Pinpoint the cell where the given text exists, returning its [x, y] midpoint coordinate. 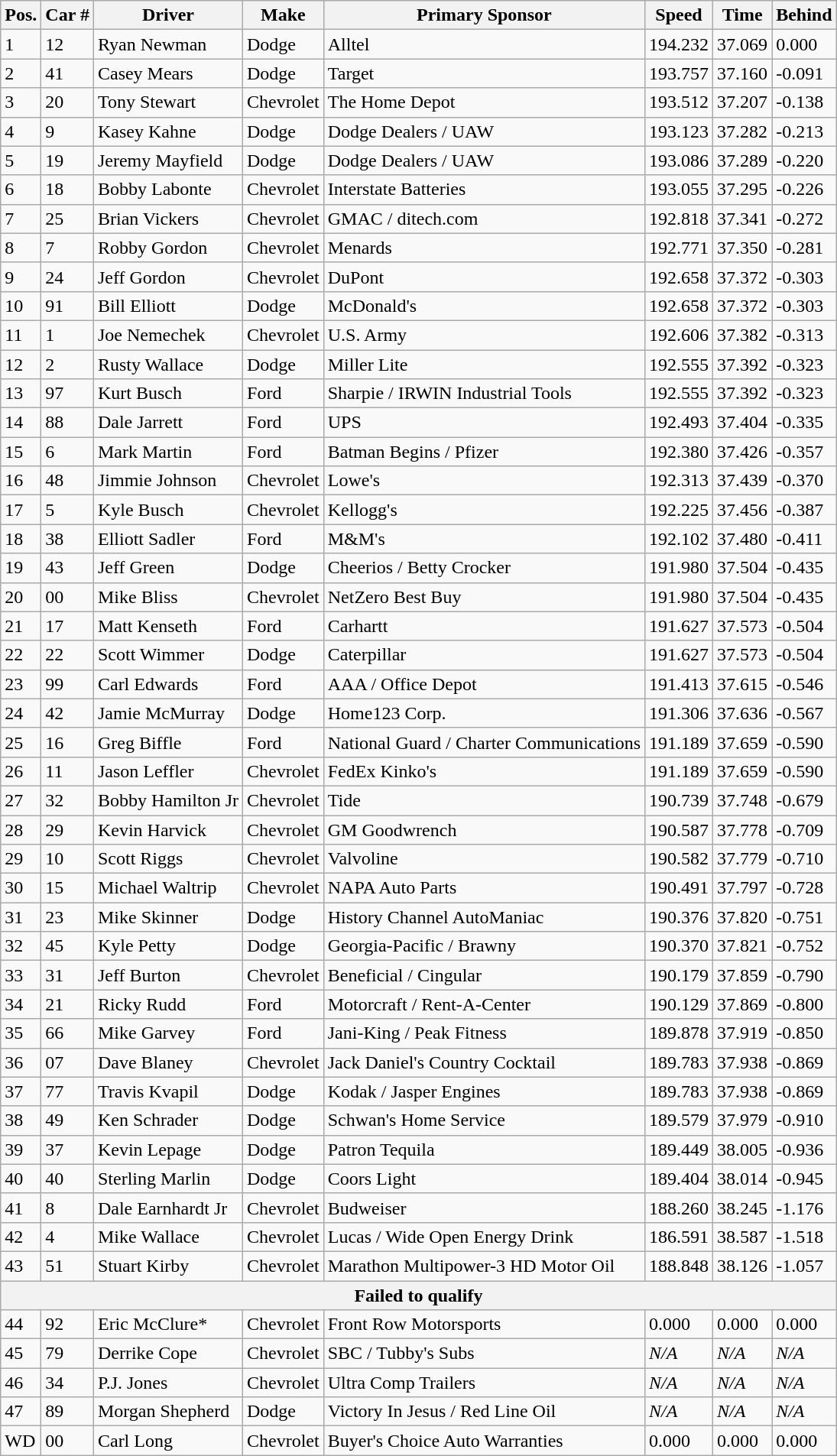
Jimmie Johnson [168, 481]
GM Goodwrench [484, 829]
14 [21, 423]
Cheerios / Betty Crocker [484, 568]
History Channel AutoManiac [484, 917]
-0.728 [804, 888]
-1.057 [804, 1266]
189.878 [679, 1033]
192.313 [679, 481]
Front Row Motorsports [484, 1325]
Ken Schrader [168, 1120]
49 [67, 1120]
Eric McClure* [168, 1325]
-0.567 [804, 713]
37.979 [743, 1120]
Failed to qualify [419, 1295]
99 [67, 684]
191.306 [679, 713]
Kellogg's [484, 510]
Kodak / Jasper Engines [484, 1091]
190.491 [679, 888]
Dale Jarrett [168, 423]
Kurt Busch [168, 394]
36 [21, 1062]
38.005 [743, 1150]
13 [21, 394]
Jani-King / Peak Fitness [484, 1033]
37.820 [743, 917]
Interstate Batteries [484, 190]
Kevin Lepage [168, 1150]
-0.335 [804, 423]
Ultra Comp Trailers [484, 1383]
Mike Wallace [168, 1237]
Mike Garvey [168, 1033]
-0.752 [804, 946]
188.260 [679, 1208]
Jeff Green [168, 568]
194.232 [679, 44]
Rusty Wallace [168, 365]
44 [21, 1325]
GMAC / ditech.com [484, 219]
Georgia-Pacific / Brawny [484, 946]
Victory In Jesus / Red Line Oil [484, 1412]
28 [21, 829]
Driver [168, 15]
-0.710 [804, 859]
Carl Long [168, 1441]
DuPont [484, 277]
-0.213 [804, 131]
Speed [679, 15]
33 [21, 975]
190.587 [679, 829]
37.456 [743, 510]
Sharpie / IRWIN Industrial Tools [484, 394]
-0.790 [804, 975]
Dave Blaney [168, 1062]
Casey Mears [168, 73]
Motorcraft / Rent-A-Center [484, 1004]
Bill Elliott [168, 306]
66 [67, 1033]
-0.910 [804, 1120]
193.086 [679, 161]
Behind [804, 15]
37.404 [743, 423]
Menards [484, 248]
Target [484, 73]
Patron Tequila [484, 1150]
Batman Begins / Pfizer [484, 452]
Elliott Sadler [168, 539]
37.439 [743, 481]
190.376 [679, 917]
-0.936 [804, 1150]
38.587 [743, 1237]
-0.546 [804, 684]
191.413 [679, 684]
77 [67, 1091]
Schwan's Home Service [484, 1120]
Pos. [21, 15]
37.778 [743, 829]
Beneficial / Cingular [484, 975]
37.160 [743, 73]
37.426 [743, 452]
192.606 [679, 335]
-0.370 [804, 481]
Carhartt [484, 626]
Ricky Rudd [168, 1004]
Brian Vickers [168, 219]
-0.709 [804, 829]
37.636 [743, 713]
37.797 [743, 888]
Buyer's Choice Auto Warranties [484, 1441]
Coors Light [484, 1179]
35 [21, 1033]
-0.138 [804, 102]
Time [743, 15]
-0.945 [804, 1179]
192.493 [679, 423]
37.289 [743, 161]
190.129 [679, 1004]
FedEx Kinko's [484, 771]
37.295 [743, 190]
-0.411 [804, 539]
38.245 [743, 1208]
186.591 [679, 1237]
Mike Skinner [168, 917]
-0.387 [804, 510]
193.055 [679, 190]
193.512 [679, 102]
190.739 [679, 800]
U.S. Army [484, 335]
188.848 [679, 1266]
Primary Sponsor [484, 15]
-0.091 [804, 73]
The Home Depot [484, 102]
192.225 [679, 510]
-1.518 [804, 1237]
189.449 [679, 1150]
Make [284, 15]
37.069 [743, 44]
Carl Edwards [168, 684]
McDonald's [484, 306]
Bobby Labonte [168, 190]
Lowe's [484, 481]
192.102 [679, 539]
Jeff Burton [168, 975]
190.179 [679, 975]
-1.176 [804, 1208]
-0.220 [804, 161]
48 [67, 481]
89 [67, 1412]
Valvoline [484, 859]
Car # [67, 15]
190.582 [679, 859]
39 [21, 1150]
Matt Kenseth [168, 626]
Lucas / Wide Open Energy Drink [484, 1237]
190.370 [679, 946]
SBC / Tubby's Subs [484, 1354]
P.J. Jones [168, 1383]
88 [67, 423]
38.126 [743, 1266]
-0.226 [804, 190]
37.821 [743, 946]
37.859 [743, 975]
Bobby Hamilton Jr [168, 800]
Michael Waltrip [168, 888]
97 [67, 394]
51 [67, 1266]
Mike Bliss [168, 597]
192.771 [679, 248]
37.615 [743, 684]
37.207 [743, 102]
3 [21, 102]
91 [67, 306]
Stuart Kirby [168, 1266]
Jeff Gordon [168, 277]
Jamie McMurray [168, 713]
Jeremy Mayfield [168, 161]
Kyle Petty [168, 946]
M&M's [484, 539]
NetZero Best Buy [484, 597]
Caterpillar [484, 655]
-0.357 [804, 452]
37.341 [743, 219]
Jason Leffler [168, 771]
Miller Lite [484, 365]
-0.850 [804, 1033]
Home123 Corp. [484, 713]
-0.679 [804, 800]
92 [67, 1325]
193.757 [679, 73]
37.779 [743, 859]
37.480 [743, 539]
-0.751 [804, 917]
37.282 [743, 131]
07 [67, 1062]
WD [21, 1441]
192.818 [679, 219]
193.123 [679, 131]
Mark Martin [168, 452]
37.748 [743, 800]
26 [21, 771]
Marathon Multipower-3 HD Motor Oil [484, 1266]
Morgan Shepherd [168, 1412]
37.919 [743, 1033]
Budweiser [484, 1208]
NAPA Auto Parts [484, 888]
Joe Nemechek [168, 335]
UPS [484, 423]
Sterling Marlin [168, 1179]
27 [21, 800]
Derrike Cope [168, 1354]
-0.281 [804, 248]
Ryan Newman [168, 44]
Jack Daniel's Country Cocktail [484, 1062]
79 [67, 1354]
Scott Riggs [168, 859]
Robby Gordon [168, 248]
Tide [484, 800]
189.404 [679, 1179]
192.380 [679, 452]
38.014 [743, 1179]
30 [21, 888]
189.579 [679, 1120]
Kasey Kahne [168, 131]
AAA / Office Depot [484, 684]
Dale Earnhardt Jr [168, 1208]
37.350 [743, 248]
Greg Biffle [168, 742]
-0.313 [804, 335]
Kyle Busch [168, 510]
Tony Stewart [168, 102]
-0.800 [804, 1004]
-0.272 [804, 219]
46 [21, 1383]
Kevin Harvick [168, 829]
47 [21, 1412]
Travis Kvapil [168, 1091]
37.869 [743, 1004]
37.382 [743, 335]
National Guard / Charter Communications [484, 742]
Scott Wimmer [168, 655]
Alltel [484, 44]
